Pinpoint the cell where the given text exists, returning its [X, Y] midpoint coordinate. 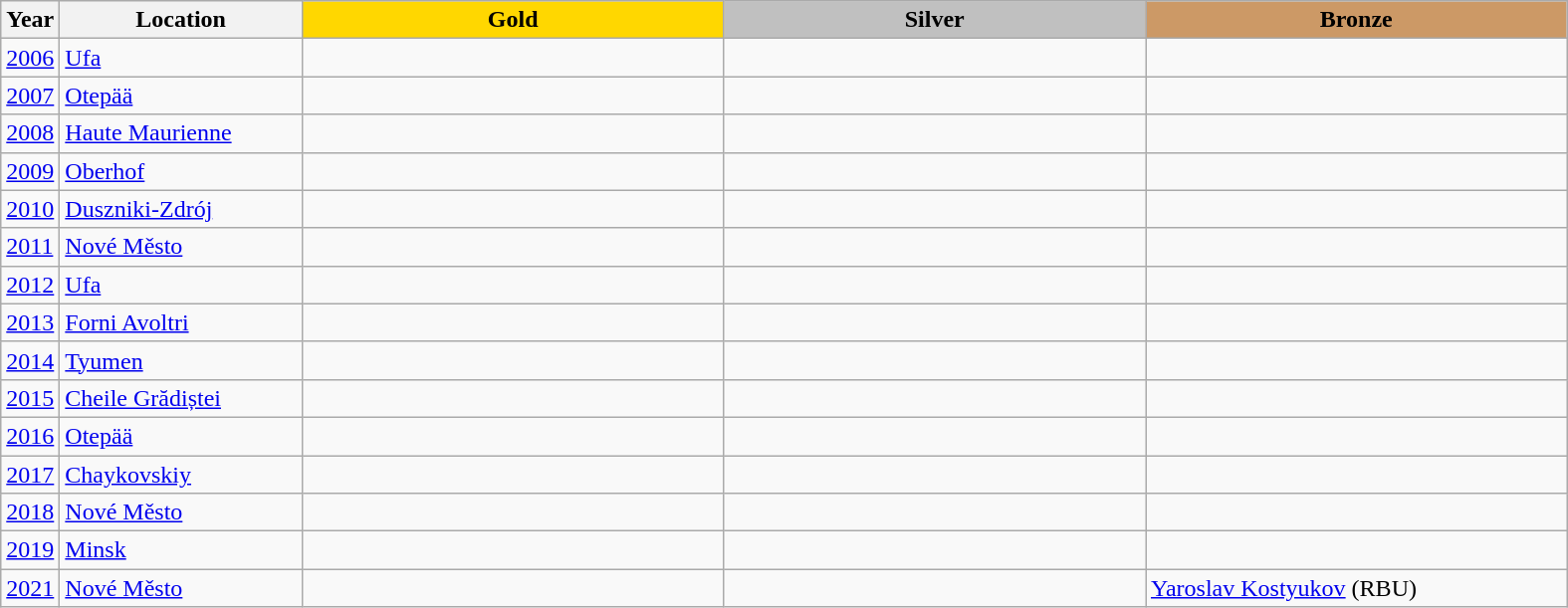
Haute Maurienne [181, 133]
Oberhof [181, 171]
2021 [30, 588]
2010 [30, 209]
2019 [30, 550]
Yaroslav Kostyukov (RBU) [1356, 588]
Bronze [1356, 20]
2006 [30, 58]
Chaykovskiy [181, 475]
Duszniki-Zdrój [181, 209]
2015 [30, 398]
Gold [513, 20]
2011 [30, 247]
2017 [30, 475]
2014 [30, 360]
2008 [30, 133]
2013 [30, 322]
2016 [30, 436]
2012 [30, 285]
Tyumen [181, 360]
Location [181, 20]
Forni Avoltri [181, 322]
Minsk [181, 550]
2007 [30, 96]
Year [30, 20]
2018 [30, 512]
2009 [30, 171]
Cheile Grădiștei [181, 398]
Silver [935, 20]
